Search for the cell housing the specified text and yield its [x, y] center coordinate. 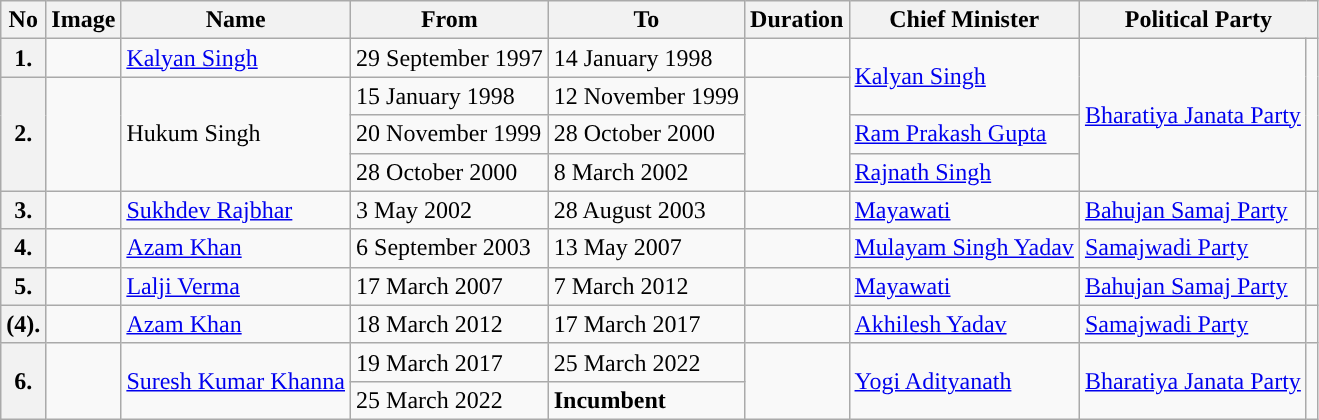
To [646, 20]
13 May 2007 [646, 248]
(4). [24, 324]
17 March 2007 [450, 286]
6 September 2003 [450, 248]
Name [236, 20]
8 March 2002 [646, 172]
Mulayam Singh Yadav [964, 248]
7 March 2012 [646, 286]
Image [84, 20]
28 August 2003 [646, 210]
Chief Minister [964, 20]
14 January 1998 [646, 58]
Sukhdev Rajbhar [236, 210]
Incumbent [646, 400]
Akhilesh Yadav [964, 324]
19 March 2017 [450, 362]
1. [24, 58]
5. [24, 286]
20 November 1999 [450, 134]
From [450, 20]
3 May 2002 [450, 210]
Rajnath Singh [964, 172]
29 September 1997 [450, 58]
Yogi Adityanath [964, 381]
Duration [797, 20]
12 November 1999 [646, 96]
Political Party [1198, 20]
Hukum Singh [236, 134]
18 March 2012 [450, 324]
17 March 2017 [646, 324]
6. [24, 381]
Lalji Verma [236, 286]
No [24, 20]
15 January 1998 [450, 96]
Suresh Kumar Khanna [236, 381]
2. [24, 134]
Ram Prakash Gupta [964, 134]
4. [24, 248]
3. [24, 210]
